Output the (X, Y) coordinate of the center of the cell containing the given text.  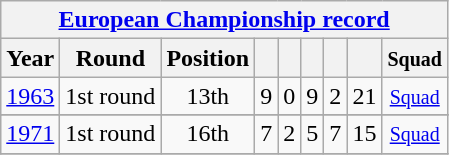
16th (208, 134)
Year (30, 58)
1971 (30, 134)
0 (290, 96)
1963 (30, 96)
European Championship record (224, 20)
5 (312, 134)
21 (364, 96)
15 (364, 134)
Position (208, 58)
Round (110, 58)
13th (208, 96)
